Search for the cell housing the specified text and yield its (X, Y) center coordinate. 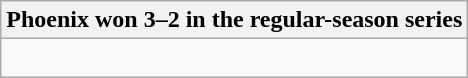
Phoenix won 3–2 in the regular-season series (234, 20)
